Provide the [X, Y] coordinate of the cell's center where the given text is located.  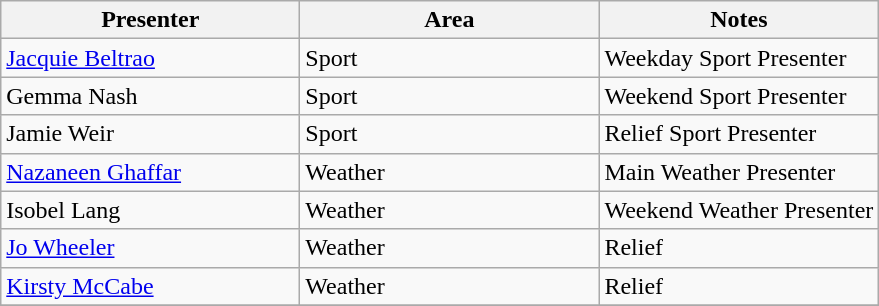
Jo Wheeler [150, 248]
Isobel Lang [150, 210]
Area [450, 20]
Weekend Weather Presenter [739, 210]
Notes [739, 20]
Jamie Weir [150, 134]
Kirsty McCabe [150, 286]
Nazaneen Ghaffar [150, 172]
Jacquie Beltrao [150, 58]
Weekend Sport Presenter [739, 96]
Gemma Nash [150, 96]
Presenter [150, 20]
Relief Sport Presenter [739, 134]
Main Weather Presenter [739, 172]
Weekday Sport Presenter [739, 58]
